Scan for the cell matching the given text and deliver its [X, Y] coordinate at center. 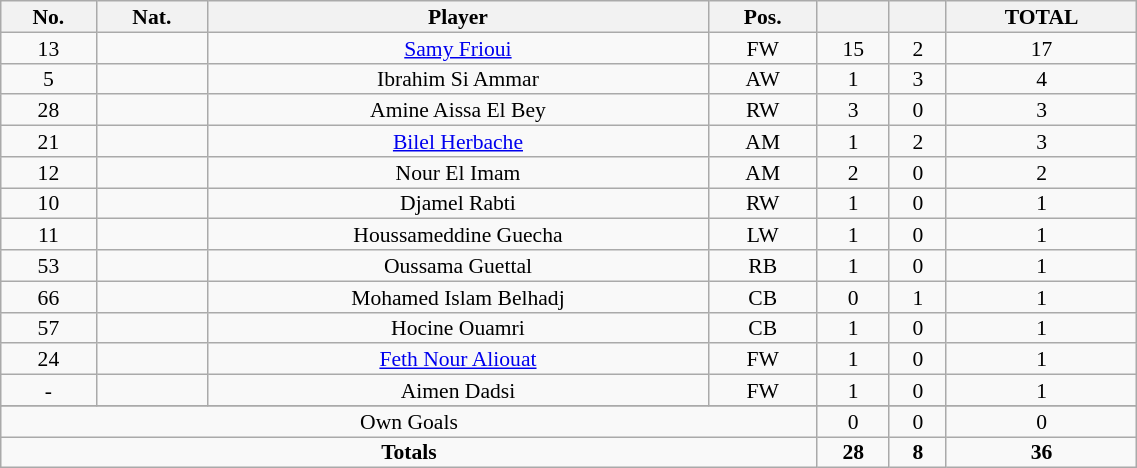
10 [48, 204]
RB [762, 266]
- [48, 390]
4 [1041, 78]
66 [48, 296]
Samy Frioui [458, 48]
AW [762, 78]
53 [48, 266]
Djamel Rabti [458, 204]
No. [48, 16]
12 [48, 172]
17 [1041, 48]
21 [48, 142]
TOTAL [1041, 16]
Player [458, 16]
57 [48, 328]
Amine Aissa El Bey [458, 110]
Houssameddine Guecha [458, 234]
Mohamed Islam Belhadj [458, 296]
13 [48, 48]
Aimen Dadsi [458, 390]
Pos. [762, 16]
15 [853, 48]
11 [48, 234]
Totals [409, 452]
Ibrahim Si Ammar [458, 78]
5 [48, 78]
Nour El Imam [458, 172]
36 [1041, 452]
Oussama Guettal [458, 266]
LW [762, 234]
Hocine Ouamri [458, 328]
24 [48, 360]
Bilel Herbache [458, 142]
8 [918, 452]
Nat. [152, 16]
Own Goals [409, 422]
Feth Nour Aliouat [458, 360]
